Pinpoint the cell where the given text exists, returning its (X, Y) midpoint coordinate. 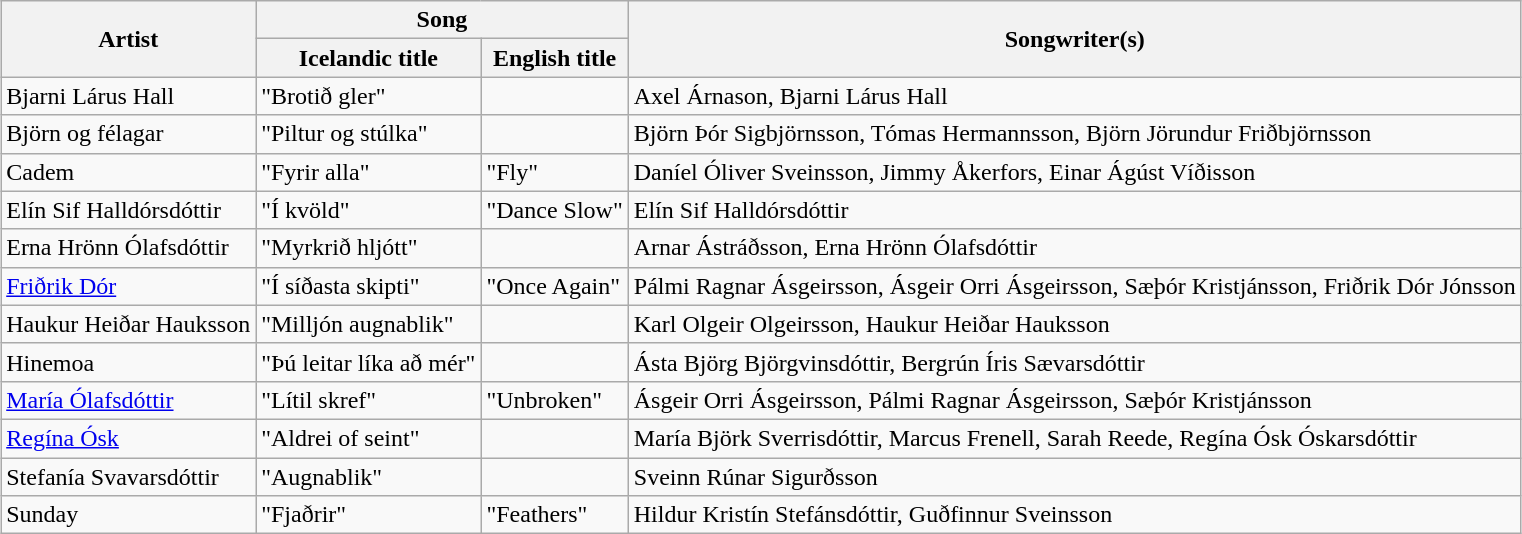
"Fyrir alla" (368, 172)
María Björk Sverrisdóttir, Marcus Frenell, Sarah Reede, Regína Ósk Óskarsdóttir (1074, 438)
Ásta Björg Björgvinsdóttir, Bergrún Íris Sævarsdóttir (1074, 362)
Pálmi Ragnar Ásgeirsson, Ásgeir Orri Ásgeirsson, Sæþór Kristjánsson, Friðrik Dór Jónsson (1074, 286)
"Augnablik" (368, 477)
Axel Árnason, Bjarni Lárus Hall (1074, 96)
"Aldrei of seint" (368, 438)
Haukur Heiðar Hauksson (128, 324)
Bjarni Lárus Hall (128, 96)
Icelandic title (368, 58)
Regína Ósk (128, 438)
Erna Hrönn Ólafsdóttir (128, 248)
Artist (128, 39)
"Once Again" (554, 286)
"Þú leitar líka að mér" (368, 362)
Hinemoa (128, 362)
Song (442, 20)
"Brotið gler" (368, 96)
English title (554, 58)
"Fly" (554, 172)
Stefanía Svavarsdóttir (128, 477)
"Myrkrið hljótt" (368, 248)
"Dance Slow" (554, 210)
Sveinn Rúnar Sigurðsson (1074, 477)
"Piltur og stúlka" (368, 134)
"Í síðasta skipti" (368, 286)
"Milljón augnablik" (368, 324)
Songwriter(s) (1074, 39)
Arnar Ástráðsson, Erna Hrönn Ólafsdóttir (1074, 248)
Sunday (128, 515)
Friðrik Dór (128, 286)
Hildur Kristín Stefánsdóttir, Guðfinnur Sveinsson (1074, 515)
Karl Olgeir Olgeirsson, Haukur Heiðar Hauksson (1074, 324)
Björn Þór Sigbjörnsson, Tómas Hermannsson, Björn Jörundur Friðbjörnsson (1074, 134)
"Feathers" (554, 515)
Cadem (128, 172)
Björn og félagar (128, 134)
María Ólafsdóttir (128, 400)
"Fjaðrir" (368, 515)
Ásgeir Orri Ásgeirsson, Pálmi Ragnar Ásgeirsson, Sæþór Kristjánsson (1074, 400)
"Lítil skref" (368, 400)
"Unbroken" (554, 400)
"Í kvöld" (368, 210)
Daníel Óliver Sveinsson, Jimmy Åkerfors, Einar Ágúst Víðisson (1074, 172)
